Identify which cell holds the provided text, then report its (x, y) central coordinate. 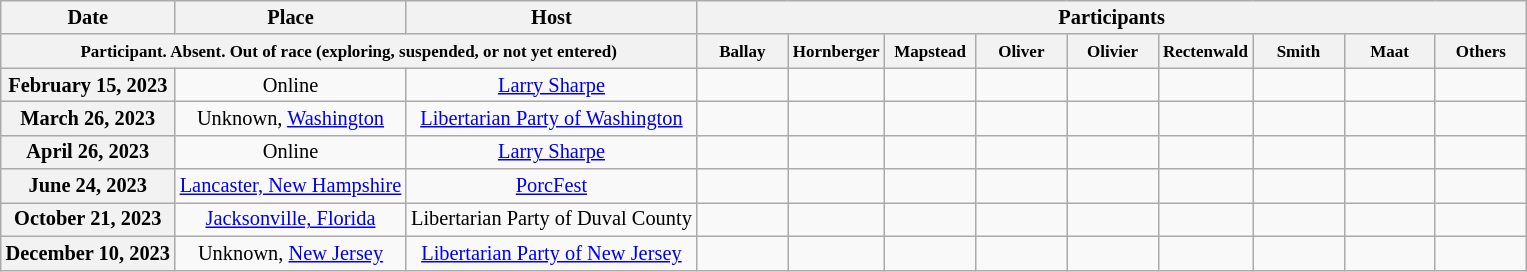
Unknown, Washington (290, 118)
Host (552, 17)
Others (1480, 51)
Oliver (1022, 51)
Mapstead (930, 51)
Ballay (742, 51)
Libertarian Party of New Jersey (552, 253)
PorcFest (552, 186)
Olivier (1112, 51)
Date (88, 17)
April 26, 2023 (88, 152)
Hornberger (836, 51)
December 10, 2023 (88, 253)
March 26, 2023 (88, 118)
Participant. Absent. Out of race (exploring, suspended, or not yet entered) (349, 51)
Rectenwald (1206, 51)
Libertarian Party of Washington (552, 118)
Lancaster, New Hampshire (290, 186)
Participants (1112, 17)
June 24, 2023 (88, 186)
October 21, 2023 (88, 219)
Libertarian Party of Duval County (552, 219)
Smith (1298, 51)
Unknown, New Jersey (290, 253)
February 15, 2023 (88, 85)
Jacksonville, Florida (290, 219)
Maat (1390, 51)
Place (290, 17)
